Locate the cell with the specified text and output its [X, Y] center coordinate. 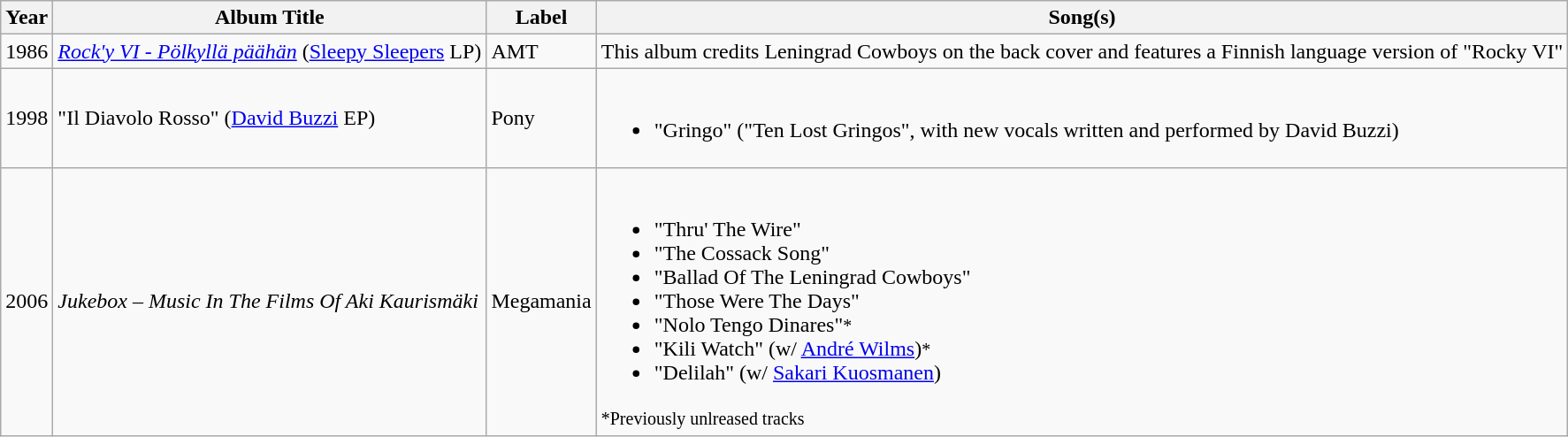
Song(s) [1082, 18]
Label [541, 18]
"Il Diavolo Rosso" (David Buzzi EP) [270, 119]
AMT [541, 51]
Megamania [541, 302]
This album credits Leningrad Cowboys on the back cover and features a Finnish language version of "Rocky VI" [1082, 51]
Pony [541, 119]
1998 [27, 119]
Album Title [270, 18]
"Gringo" ("Ten Lost Gringos", with new vocals written and performed by David Buzzi) [1082, 119]
2006 [27, 302]
Year [27, 18]
Jukebox – Music In The Films Of Aki Kaurismäki [270, 302]
Rock'y VI - Pölkyllä päähän (Sleepy Sleepers LP) [270, 51]
1986 [27, 51]
